From the cell containing the given text, extract its center point as [x, y] coordinate. 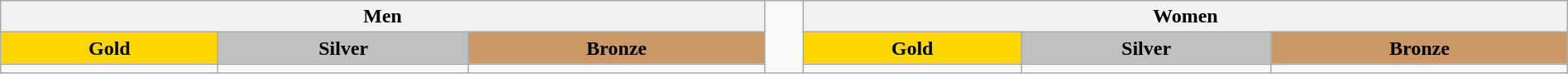
Women [1186, 17]
Men [383, 17]
